Search for the cell housing the specified text and yield its [x, y] center coordinate. 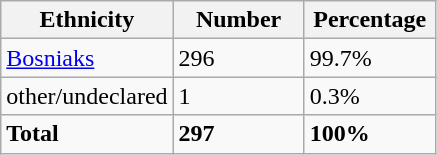
Ethnicity [87, 20]
296 [238, 58]
Number [238, 20]
297 [238, 134]
0.3% [370, 96]
100% [370, 134]
Total [87, 134]
99.7% [370, 58]
1 [238, 96]
other/undeclared [87, 96]
Bosniaks [87, 58]
Percentage [370, 20]
